Return (x, y) of the center of cell containing provided text 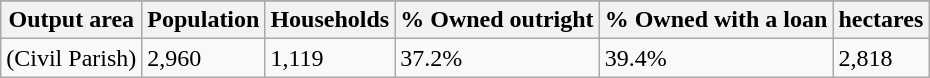
39.4% (716, 58)
37.2% (497, 58)
1,119 (330, 58)
2,960 (204, 58)
2,818 (881, 58)
% Owned with a loan (716, 20)
(Civil Parish) (72, 58)
hectares (881, 20)
Households (330, 20)
Population (204, 20)
Output area (72, 20)
% Owned outright (497, 20)
